Determine the [x, y] coordinate at the center of the cell enclosing the given text.  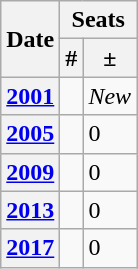
2013 [30, 210]
2001 [30, 96]
2009 [30, 172]
# [72, 58]
± [110, 58]
2017 [30, 248]
New [110, 96]
Seats [98, 20]
Date [30, 39]
2005 [30, 134]
